Provide the [x, y] coordinate of the cell's center where the given text is located.  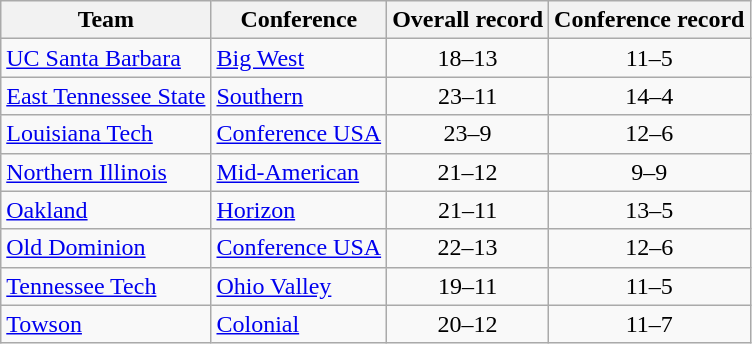
11–7 [650, 324]
Mid-American [299, 172]
18–13 [468, 58]
Old Dominion [106, 248]
Conference [299, 20]
21–11 [468, 210]
20–12 [468, 324]
9–9 [650, 172]
Ohio Valley [299, 286]
Southern [299, 96]
East Tennessee State [106, 96]
13–5 [650, 210]
23–11 [468, 96]
Towson [106, 324]
UC Santa Barbara [106, 58]
Overall record [468, 20]
22–13 [468, 248]
Oakland [106, 210]
Conference record [650, 20]
Tennessee Tech [106, 286]
Northern Illinois [106, 172]
Big West [299, 58]
Colonial [299, 324]
19–11 [468, 286]
23–9 [468, 134]
Team [106, 20]
Horizon [299, 210]
Louisiana Tech [106, 134]
14–4 [650, 96]
21–12 [468, 172]
